Identify which cell holds the provided text, then report its [X, Y] central coordinate. 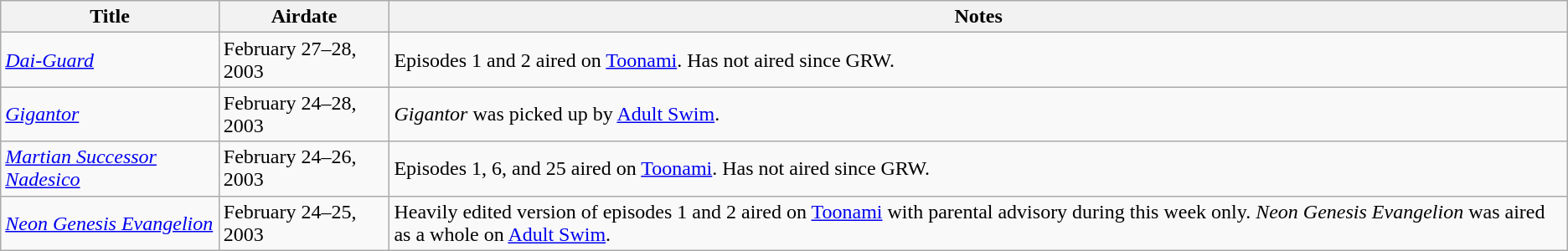
February 27–28, 2003 [304, 60]
February 24–26, 2003 [304, 169]
Gigantor [111, 114]
Episodes 1 and 2 aired on Toonami. Has not aired since GRW. [978, 60]
Notes [978, 17]
February 24–25, 2003 [304, 223]
Airdate [304, 17]
Title [111, 17]
Neon Genesis Evangelion [111, 223]
February 24–28, 2003 [304, 114]
Episodes 1, 6, and 25 aired on Toonami. Has not aired since GRW. [978, 169]
Martian Successor Nadesico [111, 169]
Gigantor was picked up by Adult Swim. [978, 114]
Dai-Guard [111, 60]
